Return (x, y) of the center of cell containing provided text 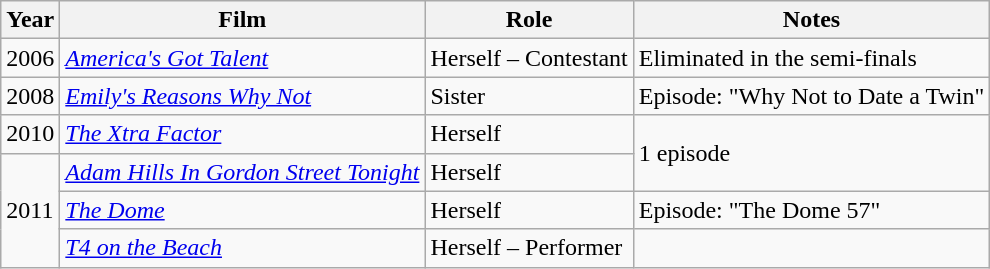
Notes (811, 20)
2006 (30, 58)
Herself – Contestant (529, 58)
Adam Hills In Gordon Street Tonight (242, 172)
The Dome (242, 210)
Herself – Performer (529, 248)
2008 (30, 96)
Eliminated in the semi-finals (811, 58)
Emily's Reasons Why Not (242, 96)
Film (242, 20)
2010 (30, 134)
The Xtra Factor (242, 134)
Episode: "Why Not to Date a Twin" (811, 96)
Role (529, 20)
Episode: "The Dome 57" (811, 210)
Year (30, 20)
T4 on the Beach (242, 248)
Sister (529, 96)
2011 (30, 210)
1 episode (811, 153)
America's Got Talent (242, 58)
